Pinpoint the cell where the given text exists, returning its (X, Y) midpoint coordinate. 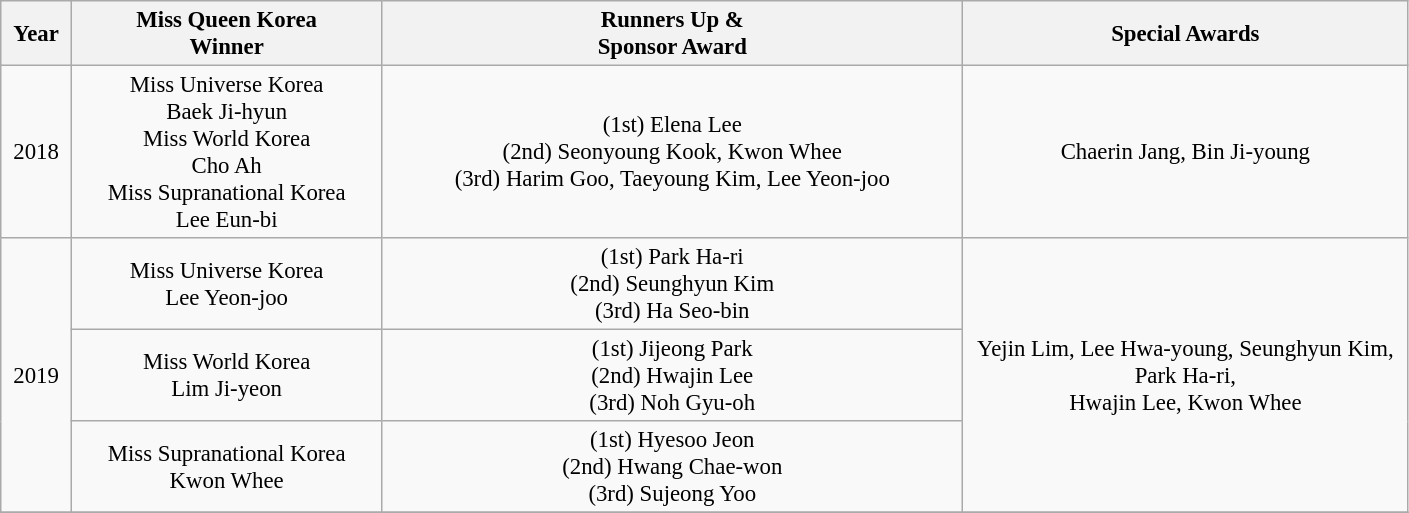
Yejin Lim, Lee Hwa-young, Seunghyun Kim, Park Ha-ri, Hwajin Lee, Kwon Whee (1186, 376)
Miss World KoreaLim Ji-yeon (226, 376)
Special Awards (1186, 34)
2019 (36, 376)
Runners Up & Sponsor Award (672, 34)
(1st) Park Ha-ri (2nd) Seunghyun Kim (3rd) Ha Seo-bin (672, 284)
Miss Supranational KoreaKwon Whee (226, 467)
Miss Universe Korea Lee Yeon-joo (226, 284)
Year (36, 34)
Chaerin Jang, Bin Ji-young (1186, 152)
2018 (36, 152)
(1st) Hyesoo Jeon (2nd) Hwang Chae-won (3rd) Sujeong Yoo (672, 467)
Miss Queen KoreaWinner (226, 34)
Miss Universe Korea Baek Ji-hyunMiss World KoreaCho AhMiss Supranational KoreaLee Eun-bi (226, 152)
(1st) Elena Lee (2nd) Seonyoung Kook, Kwon Whee (3rd) Harim Goo, Taeyoung Kim, Lee Yeon-joo (672, 152)
(1st) Jijeong Park (2nd) Hwajin Lee (3rd) Noh Gyu-oh (672, 376)
